Scan for the cell matching the given text and deliver its [x, y] coordinate at center. 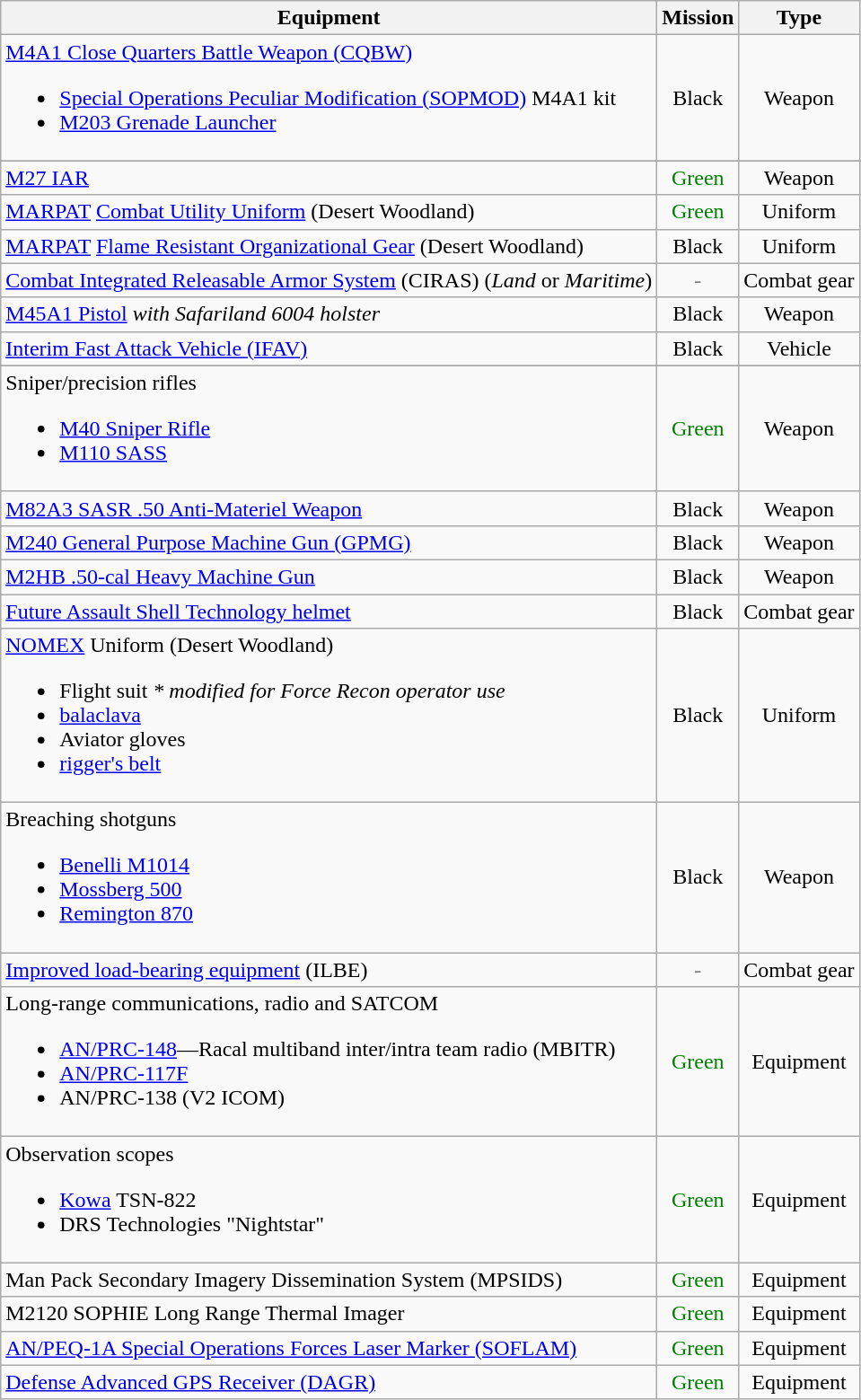
Interim Fast Attack Vehicle (IFAV) [329, 348]
M27 IAR [329, 178]
Type [799, 18]
M2120 SOPHIE Long Range Thermal Imager [329, 1314]
MARPAT Combat Utility Uniform (Desert Woodland) [329, 212]
Man Pack Secondary Imagery Dissemination System (MPSIDS) [329, 1280]
Vehicle [799, 348]
Sniper/precision riflesM40 Sniper RifleM110 SASS [329, 428]
Future Assault Shell Technology helmet [329, 612]
Mission [698, 18]
Observation scopesKowa TSN-822DRS Technologies "Nightstar" [329, 1200]
Breaching shotgunsBenelli M1014Mossberg 500Remington 870 [329, 878]
M4A1 Close Quarters Battle Weapon (CQBW)Special Operations Peculiar Modification (SOPMOD) M4A1 kitM203 Grenade Launcher [329, 98]
M82A3 SASR .50 Anti-Materiel Weapon [329, 508]
Combat Integrated Releasable Armor System (CIRAS) (Land or Maritime) [329, 280]
Long-range communications, radio and SATCOMAN/PRC-148—Racal multiband inter/intra team radio (MBITR)AN/PRC-117FAN/PRC-138 (V2 ICOM) [329, 1061]
MARPAT Flame Resistant Organizational Gear (Desert Woodland) [329, 246]
AN/PEQ-1A Special Operations Forces Laser Marker (SOFLAM) [329, 1348]
Improved load-bearing equipment (ILBE) [329, 970]
M240 General Purpose Machine Gun (GPMG) [329, 542]
NOMEX Uniform (Desert Woodland)Flight suit * modified for Force Recon operator usebalaclavaAviator glovesrigger's belt [329, 716]
M2HB .50-cal Heavy Machine Gun [329, 577]
Defense Advanced GPS Receiver (DAGR) [329, 1382]
M45A1 Pistol with Safariland 6004 holster [329, 314]
